Pinpoint the cell where the given text exists, returning its [X, Y] midpoint coordinate. 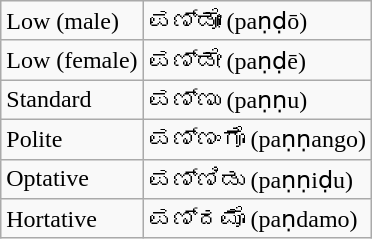
ಪಣ್ಡೇ (paṇḍē) [257, 60]
ಪಣ್ಣಂಗೊ (paṇṇango) [257, 139]
Low (male) [72, 21]
Optative [72, 179]
ಪಣ್ಡೋ (paṇḍō) [257, 21]
ಪಣ್ಣು (paṇṇu) [257, 100]
Hortative [72, 219]
ಪಣ್ಣಿಡು (paṇṇiḍu) [257, 179]
Standard [72, 100]
Polite [72, 139]
ಪಣ್ದಮೊ (paṇdamo) [257, 219]
Low (female) [72, 60]
